Provide the (X, Y) coordinate of the cell's center where the given text is located.  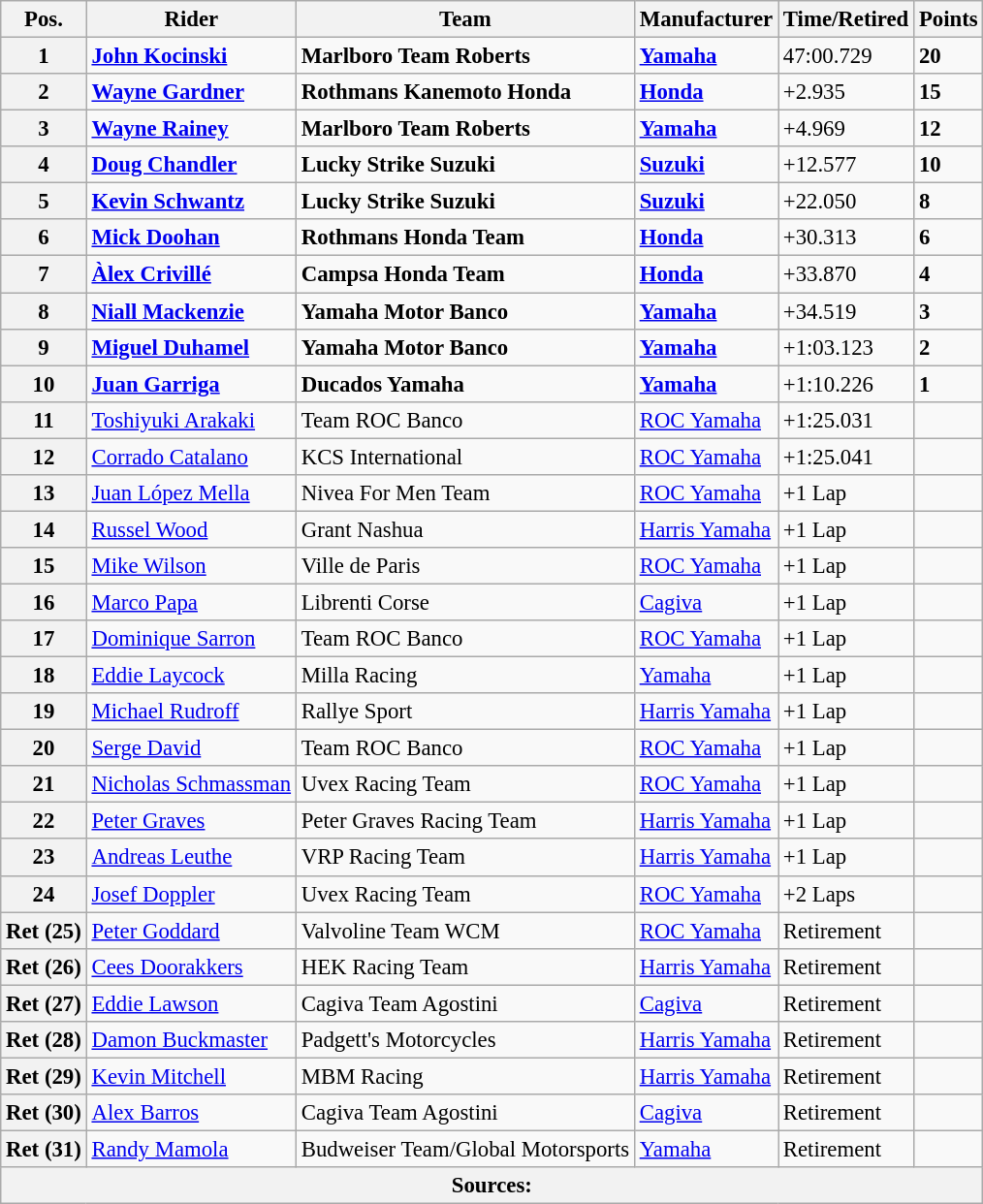
Marco Papa (191, 602)
Rothmans Honda Team (465, 238)
Alex Barros (191, 1113)
21 (44, 784)
VRP Racing Team (465, 858)
Team (465, 19)
Andreas Leuthe (191, 858)
13 (44, 493)
Russel Wood (191, 529)
Josef Doppler (191, 894)
+1:03.123 (845, 347)
+2.935 (845, 92)
Wayne Gardner (191, 92)
Valvoline Team WCM (465, 931)
Michael Rudroff (191, 712)
Peter Graves (191, 821)
Eddie Laycock (191, 676)
11 (44, 420)
Milla Racing (465, 676)
22 (44, 821)
Padgett's Motorcycles (465, 1040)
24 (44, 894)
+2 Laps (845, 894)
9 (44, 347)
Peter Goddard (191, 931)
Doug Chandler (191, 165)
7 (44, 274)
+1:25.041 (845, 457)
Dominique Sarron (191, 639)
+1:25.031 (845, 420)
+33.870 (845, 274)
Manufacturer (706, 19)
Ville de Paris (465, 566)
Mike Wilson (191, 566)
Budweiser Team/Global Motorsports (465, 1149)
Ret (31) (44, 1149)
5 (44, 202)
Miguel Duhamel (191, 347)
Ret (27) (44, 1003)
Librenti Corse (465, 602)
17 (44, 639)
14 (44, 529)
Rallye Sport (465, 712)
Randy Mamola (191, 1149)
Kevin Schwantz (191, 202)
18 (44, 676)
Serge David (191, 748)
Kevin Mitchell (191, 1076)
Ret (25) (44, 931)
Sources: (492, 1186)
+22.050 (845, 202)
47:00.729 (845, 56)
+4.969 (845, 129)
19 (44, 712)
Àlex Crivillé (191, 274)
Rider (191, 19)
16 (44, 602)
Ducados Yamaha (465, 384)
Mick Doohan (191, 238)
+1:10.226 (845, 384)
MBM Racing (465, 1076)
John Kocinski (191, 56)
HEK Racing Team (465, 966)
Rothmans Kanemoto Honda (465, 92)
+34.519 (845, 311)
Juan López Mella (191, 493)
Campsa Honda Team (465, 274)
Pos. (44, 19)
KCS International (465, 457)
Ret (30) (44, 1113)
Niall Mackenzie (191, 311)
23 (44, 858)
+12.577 (845, 165)
Ret (29) (44, 1076)
Cees Doorakkers (191, 966)
Time/Retired (845, 19)
Points (948, 19)
Peter Graves Racing Team (465, 821)
Ret (26) (44, 966)
Juan Garriga (191, 384)
Nicholas Schmassman (191, 784)
Ret (28) (44, 1040)
+30.313 (845, 238)
Corrado Catalano (191, 457)
Eddie Lawson (191, 1003)
Wayne Rainey (191, 129)
Grant Nashua (465, 529)
Nivea For Men Team (465, 493)
Damon Buckmaster (191, 1040)
Toshiyuki Arakaki (191, 420)
